Determine the (x, y) coordinate at the center of the cell enclosing the given text.  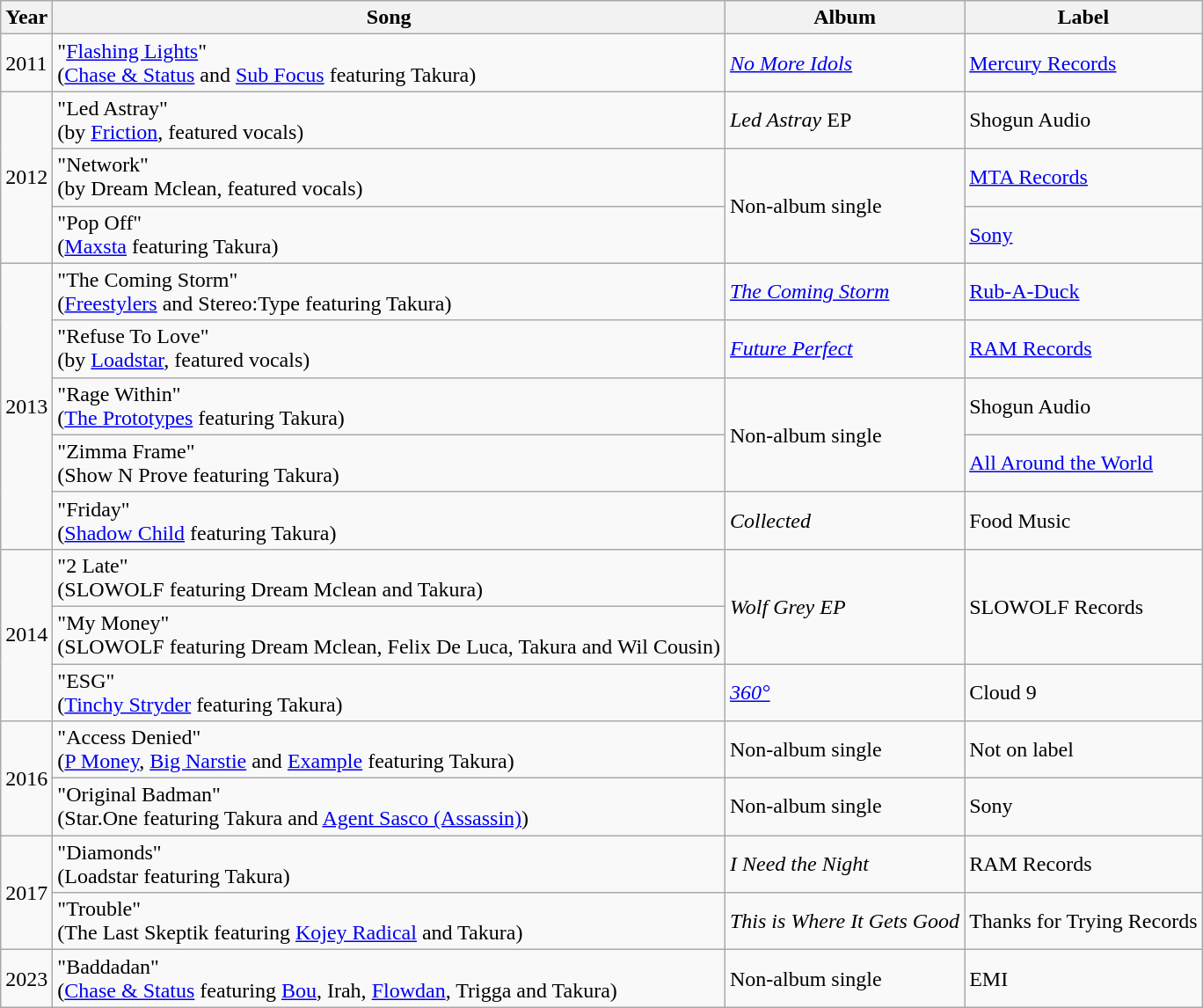
"The Coming Storm"(Freestylers and Stereo:Type featuring Takura) (389, 292)
All Around the World (1083, 463)
"Pop Off"(Maxsta featuring Takura) (389, 234)
Year (26, 18)
"Baddadan"(Chase & Status featuring Bou, Irah, Flowdan, Trigga and Takura) (389, 978)
2011 (26, 63)
Song (389, 18)
Collected (844, 521)
360° (844, 691)
"Original Badman"(Star.One featuring Takura and Agent Sasco (Assassin)) (389, 807)
"Access Denied"(P Money, Big Narstie and Example featuring Takura) (389, 749)
"My Money"(SLOWOLF featuring Dream Mclean, Felix De Luca, Takura and Wil Cousin) (389, 635)
Rub-A-Duck (1083, 292)
"Refuse To Love"(by Loadstar, featured vocals) (389, 348)
Mercury Records (1083, 63)
EMI (1083, 978)
2014 (26, 635)
The Coming Storm (844, 292)
Thanks for Trying Records (1083, 922)
2023 (26, 978)
Led Astray EP (844, 120)
Cloud 9 (1083, 691)
Album (844, 18)
Future Perfect (844, 348)
SLOWOLF Records (1083, 606)
"Diamonds"(Loadstar featuring Takura) (389, 864)
2016 (26, 778)
Food Music (1083, 521)
"ESG"(Tinchy Stryder featuring Takura) (389, 691)
I Need the Night (844, 864)
"Rage Within"(The Prototypes featuring Takura) (389, 406)
MTA Records (1083, 178)
"Led Astray"(by Friction, featured vocals) (389, 120)
2013 (26, 406)
2012 (26, 178)
Label (1083, 18)
Wolf Grey EP (844, 606)
"Friday"(Shadow Child featuring Takura) (389, 521)
"Flashing Lights"(Chase & Status and Sub Focus featuring Takura) (389, 63)
"Network"(by Dream Mclean, featured vocals) (389, 178)
"Zimma Frame"(Show N Prove featuring Takura) (389, 463)
2017 (26, 893)
This is Where It Gets Good (844, 922)
Not on label (1083, 749)
"2 Late"(SLOWOLF featuring Dream Mclean and Takura) (389, 577)
"Trouble"(The Last Skeptik featuring Kojey Radical and Takura) (389, 922)
No More Idols (844, 63)
